Capture the cell that displays the provided text and extract its [x, y] central coordinate. 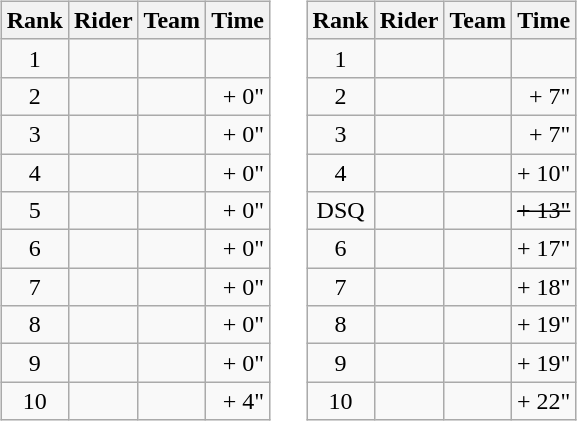
5 [34, 211]
+ 4" [238, 401]
DSQ [340, 211]
+ 10" [543, 173]
+ 22" [543, 401]
+ 17" [543, 249]
+ 13" [543, 211]
+ 18" [543, 287]
